Scan for the cell matching the given text and deliver its (x, y) coordinate at center. 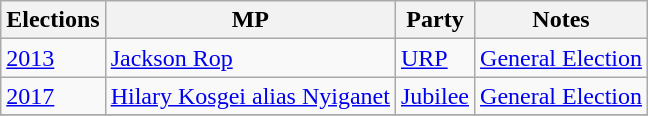
Party (434, 20)
MP (250, 20)
Notes (562, 20)
Hilary Kosgei alias Nyiganet (250, 96)
URP (434, 58)
Jackson Rop (250, 58)
Elections (53, 20)
Jubilee (434, 96)
2017 (53, 96)
2013 (53, 58)
